For the text-containing cell, return its midpoint in (x, y) coordinate format. 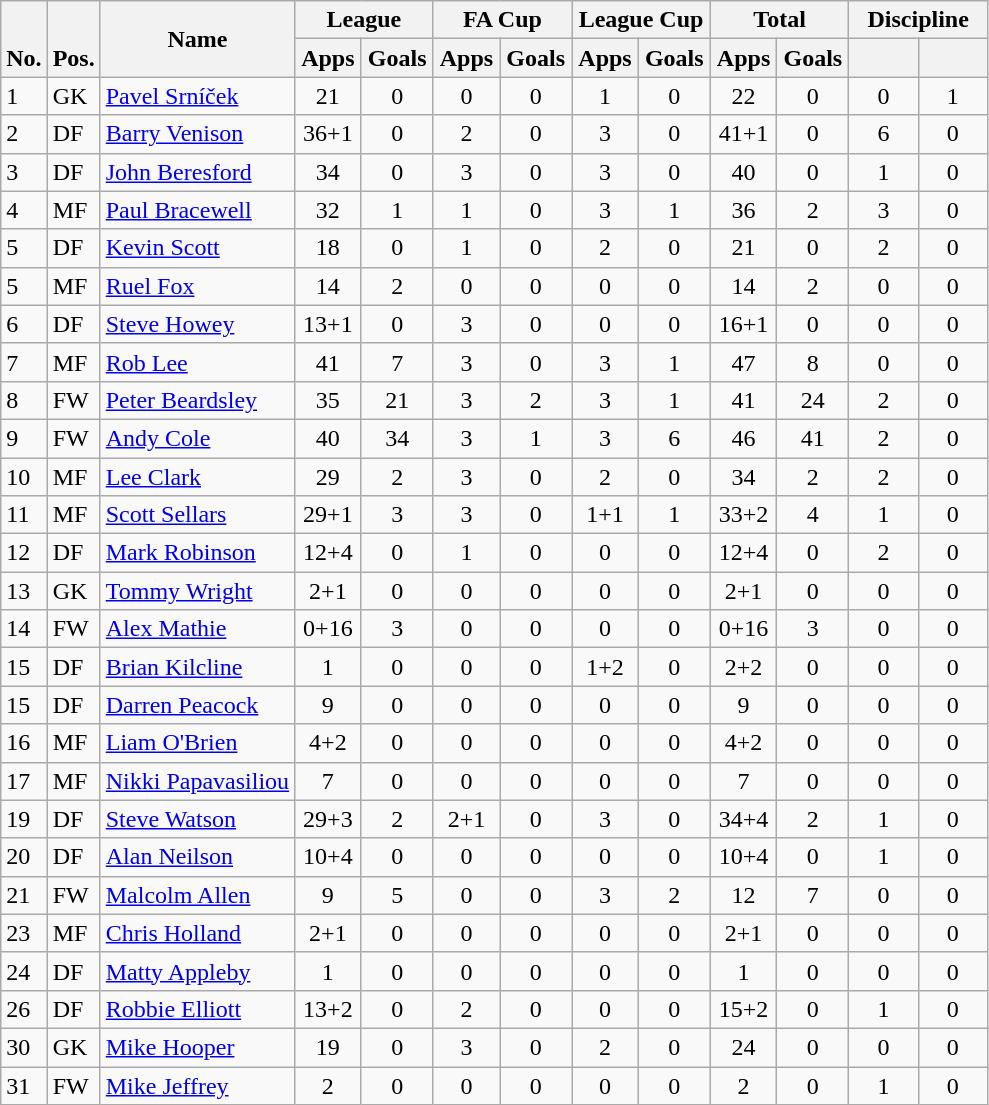
32 (328, 210)
31 (24, 1085)
Rob Lee (197, 362)
2+2 (744, 667)
30 (24, 1047)
29 (328, 477)
League (364, 20)
Steve Howey (197, 324)
Nikki Papavasiliou (197, 781)
Tommy Wright (197, 591)
35 (328, 400)
1+2 (606, 667)
18 (328, 248)
13+2 (328, 1009)
17 (24, 781)
16 (24, 743)
Paul Bracewell (197, 210)
Kevin Scott (197, 248)
36+1 (328, 134)
Name (197, 39)
20 (24, 857)
Chris Holland (197, 933)
29+3 (328, 819)
34+4 (744, 819)
1+1 (606, 515)
Pos. (74, 39)
John Beresford (197, 172)
Peter Beardsley (197, 400)
FA Cup (502, 20)
46 (744, 438)
Matty Appleby (197, 971)
23 (24, 933)
Lee Clark (197, 477)
22 (744, 96)
League Cup (642, 20)
Ruel Fox (197, 286)
36 (744, 210)
Total (780, 20)
33+2 (744, 515)
16+1 (744, 324)
Alex Mathie (197, 629)
29+1 (328, 515)
Barry Venison (197, 134)
Mike Hooper (197, 1047)
10 (24, 477)
Pavel Srníček (197, 96)
Alan Neilson (197, 857)
Malcolm Allen (197, 895)
Robbie Elliott (197, 1009)
Scott Sellars (197, 515)
26 (24, 1009)
41+1 (744, 134)
Steve Watson (197, 819)
11 (24, 515)
Liam O'Brien (197, 743)
13+1 (328, 324)
No. (24, 39)
Brian Kilcline (197, 667)
Mike Jeffrey (197, 1085)
Darren Peacock (197, 705)
Andy Cole (197, 438)
47 (744, 362)
15+2 (744, 1009)
13 (24, 591)
Discipline (918, 20)
Mark Robinson (197, 553)
